For the text-containing cell, return its midpoint in [X, Y] coordinate format. 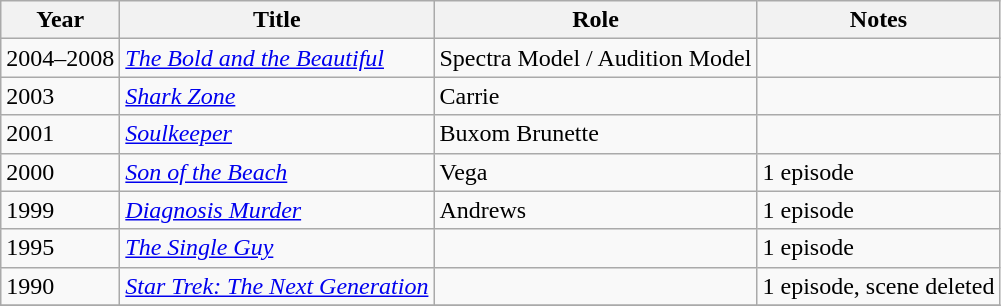
Soulkeeper [277, 134]
1999 [60, 210]
Buxom Brunette [596, 134]
1995 [60, 248]
Shark Zone [277, 96]
Son of the Beach [277, 172]
Diagnosis Murder [277, 210]
2001 [60, 134]
Star Trek: The Next Generation [277, 286]
2004–2008 [60, 58]
Title [277, 20]
Andrews [596, 210]
1 episode, scene deleted [878, 286]
2000 [60, 172]
Role [596, 20]
2003 [60, 96]
Carrie [596, 96]
Notes [878, 20]
The Single Guy [277, 248]
Year [60, 20]
1990 [60, 286]
Vega [596, 172]
The Bold and the Beautiful [277, 58]
Spectra Model / Audition Model [596, 58]
